Identify which cell holds the provided text, then report its (x, y) central coordinate. 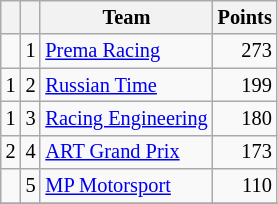
273 (245, 51)
5 (31, 186)
180 (245, 118)
Racing Engineering (126, 118)
173 (245, 152)
4 (31, 152)
ART Grand Prix (126, 152)
199 (245, 85)
Prema Racing (126, 51)
Team (126, 17)
110 (245, 186)
Russian Time (126, 85)
3 (31, 118)
MP Motorsport (126, 186)
Points (245, 17)
